Extract the (X, Y) coordinate from the center of the cell holding the provided text.  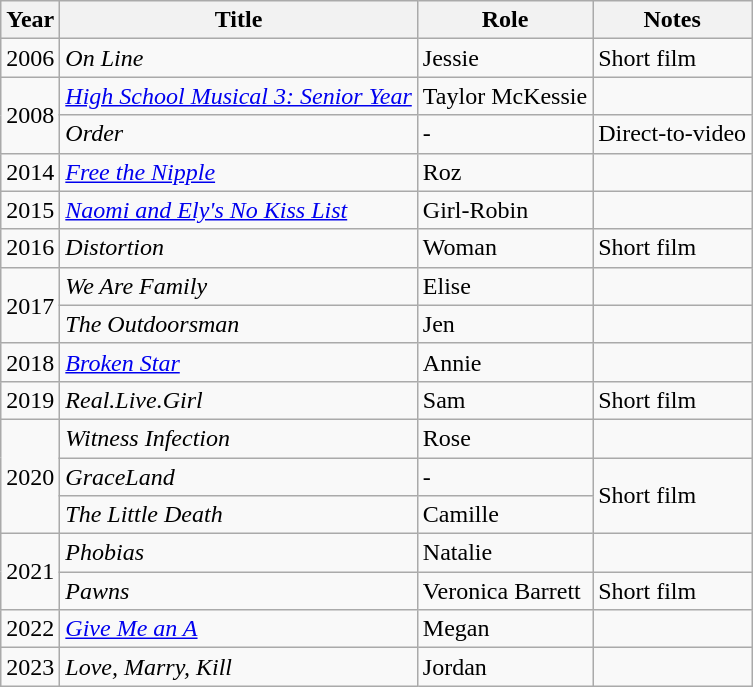
2006 (30, 58)
Naomi and Ely's No Kiss List (238, 210)
GraceLand (238, 477)
Jen (504, 324)
Rose (504, 438)
Annie (504, 362)
2008 (30, 115)
Give Me an A (238, 629)
2018 (30, 362)
Woman (504, 248)
Love, Marry, Kill (238, 667)
On Line (238, 58)
2015 (30, 210)
Roz (504, 172)
Taylor McKessie (504, 96)
Year (30, 20)
Witness Infection (238, 438)
Order (238, 134)
Sam (504, 400)
Pawns (238, 591)
Veronica Barrett (504, 591)
2022 (30, 629)
High School Musical 3: Senior Year (238, 96)
Megan (504, 629)
The Outdoorsman (238, 324)
2016 (30, 248)
Role (504, 20)
2021 (30, 572)
Notes (672, 20)
Elise (504, 286)
2020 (30, 476)
Camille (504, 515)
Jordan (504, 667)
Girl-Robin (504, 210)
2014 (30, 172)
Real.Live.Girl (238, 400)
Title (238, 20)
Distortion (238, 248)
We Are Family (238, 286)
The Little Death (238, 515)
Broken Star (238, 362)
2017 (30, 305)
Jessie (504, 58)
Free the Nipple (238, 172)
Natalie (504, 553)
Direct-to-video (672, 134)
2023 (30, 667)
2019 (30, 400)
Phobias (238, 553)
